Find where the given text appears and provide that cell's center as (X, Y) coordinate. 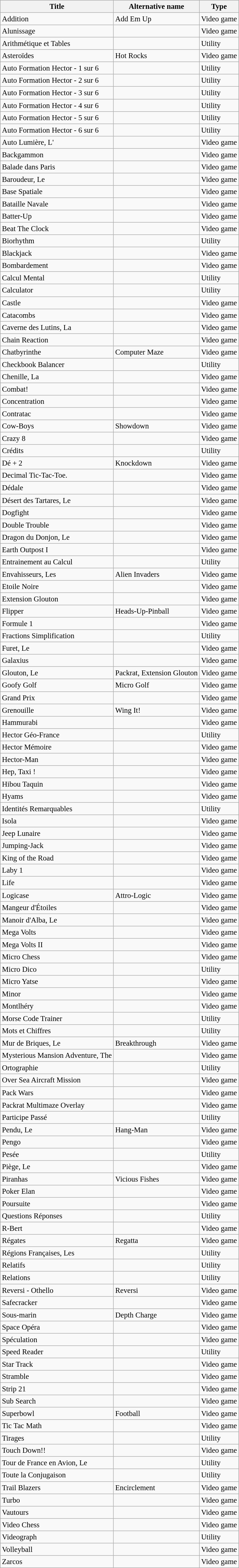
Mots et Chiffres (57, 1031)
Star Track (57, 1364)
Mysterious Mansion Adventure, The (57, 1056)
Batter-Up (57, 216)
Base Spatiale (57, 192)
Pack Wars (57, 1093)
Packrat Multimaze Overlay (57, 1105)
King of the Road (57, 858)
Régions Françaises, Les (57, 1253)
Title (57, 7)
Dé + 2 (57, 463)
Extension Glouton (57, 599)
Envahisseurs, Les (57, 574)
Biorhythm (57, 241)
Catacombs (57, 315)
Alien Invaders (156, 574)
Depth Charge (156, 1315)
Speed Reader (57, 1352)
Fractions Simplification (57, 636)
Earth Outpost I (57, 550)
Auto Formation Hector - 2 sur 6 (57, 80)
Checkbook Balancer (57, 364)
Hibou Taquin (57, 784)
Life (57, 883)
Désert des Tartares, Le (57, 500)
Auto Lumière, L' (57, 142)
Mega Volts (57, 932)
Caverne des Lutins, La (57, 327)
Auto Formation Hector - 4 sur 6 (57, 105)
Vicious Fishes (156, 1179)
Computer Maze (156, 352)
Alunissage (57, 31)
Arithmétique et Tables (57, 44)
Régates (57, 1241)
Sub Search (57, 1401)
Safecracker (57, 1302)
Pendu, Le (57, 1130)
Concentration (57, 402)
Wing It! (156, 710)
Over Sea Aircraft Mission (57, 1080)
Participe Passé (57, 1117)
Questions Réponses (57, 1216)
Chain Reaction (57, 340)
Heads-Up-Pinball (156, 611)
Pesée (57, 1154)
Chenille, La (57, 377)
Touch Down!! (57, 1450)
Double Trouble (57, 525)
Chatbyrinthe (57, 352)
Dragon du Donjon, Le (57, 537)
Auto Formation Hector - 5 sur 6 (57, 118)
Type (219, 7)
Minor (57, 994)
Decimal Tic-Tac-Toe. (57, 476)
Breakthrough (156, 1043)
Sous-marin (57, 1315)
Showdown (156, 426)
Strip 21 (57, 1389)
Micro Yatse (57, 982)
Auto Formation Hector - 1 sur 6 (57, 68)
Backgammon (57, 155)
Crédits (57, 451)
Etoile Noire (57, 587)
Hammurabi (57, 722)
Asteroïdes (57, 56)
Piège, Le (57, 1167)
R-Bert (57, 1229)
Knockdown (156, 463)
Video Chess (57, 1525)
Jeep Lunaire (57, 834)
Calculator (57, 291)
Add Em Up (156, 19)
Relations (57, 1278)
Regatta (156, 1241)
Stramble (57, 1377)
Auto Formation Hector - 3 sur 6 (57, 93)
Hyams (57, 796)
Hector-Man (57, 759)
Hector Géo-France (57, 735)
Tirages (57, 1438)
Hector Mémoire (57, 747)
Vautours (57, 1512)
Formule 1 (57, 624)
Football (156, 1414)
Tic Tac Math (57, 1426)
Mur de Briques, Le (57, 1043)
Encirclement (156, 1488)
Entrainement au Calcul (57, 562)
Piranhas (57, 1179)
Superbowl (57, 1414)
Dédale (57, 488)
Jumping-Jack (57, 846)
Tour de France en Avion, Le (57, 1463)
Mangeur d'Étoiles (57, 907)
Galaxius (57, 661)
Morse Code Trainer (57, 1019)
Grenouille (57, 710)
Space Opéra (57, 1327)
Poursuite (57, 1204)
Ortographie (57, 1068)
Goofy Golf (57, 686)
Dogfight (57, 512)
Isola (57, 821)
Micro Chess (57, 957)
Laby 1 (57, 870)
Balade dans Paris (57, 167)
Auto Formation Hector - 6 sur 6 (57, 130)
Flipper (57, 611)
Blackjack (57, 253)
Contratac (57, 414)
Bataille Navale (57, 204)
Bombardement (57, 266)
Hep, Taxi ! (57, 772)
Toute la Conjugaison (57, 1475)
Calcul Mental (57, 278)
Hang-Man (156, 1130)
Trail Blazers (57, 1488)
Addition (57, 19)
Packrat, Extension Glouton (156, 673)
Videograph (57, 1537)
Zarcos (57, 1562)
Reversi (156, 1290)
Combat! (57, 389)
Baroudeur, Le (57, 179)
Alternative name (156, 7)
Hot Rocks (156, 56)
Mega Volts II (57, 945)
Micro Dico (57, 969)
Turbo (57, 1500)
Cow-Boys (57, 426)
Beat The Clock (57, 229)
Poker Elan (57, 1191)
Relatifs (57, 1266)
Spéculation (57, 1339)
Manoir d'Alba, Le (57, 920)
Pengo (57, 1142)
Furet, Le (57, 648)
Crazy 8 (57, 439)
Logicase (57, 895)
Glouton, Le (57, 673)
Castle (57, 303)
Identités Remarquables (57, 809)
Montlhéry (57, 1006)
Volleyball (57, 1549)
Reversi - Othello (57, 1290)
Attro-Logic (156, 895)
Micro Golf (156, 686)
Grand Prix (57, 698)
